Find where the given text appears and provide that cell's center as [X, Y] coordinate. 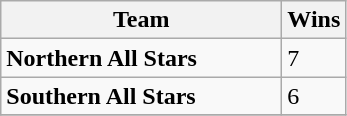
Wins [314, 20]
Southern All Stars [142, 96]
7 [314, 58]
Team [142, 20]
Northern All Stars [142, 58]
6 [314, 96]
